Capture the cell that displays the provided text and extract its [x, y] central coordinate. 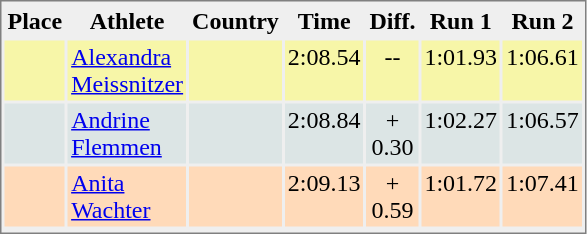
1:01.93 [460, 70]
Athlete [127, 20]
Country [236, 20]
1:02.27 [460, 134]
1:06.61 [542, 70]
Time [324, 20]
Run 1 [460, 20]
Anita Wachter [127, 196]
1:06.57 [542, 134]
2:08.84 [324, 134]
Andrine Flemmen [127, 134]
+ 0.30 [392, 134]
1:01.72 [460, 196]
Run 2 [542, 20]
Place [34, 20]
2:08.54 [324, 70]
1:07.41 [542, 196]
Alexandra Meissnitzer [127, 70]
2:09.13 [324, 196]
+ 0.59 [392, 196]
-- [392, 70]
Diff. [392, 20]
